Pinpoint the cell where the given text exists, returning its (X, Y) midpoint coordinate. 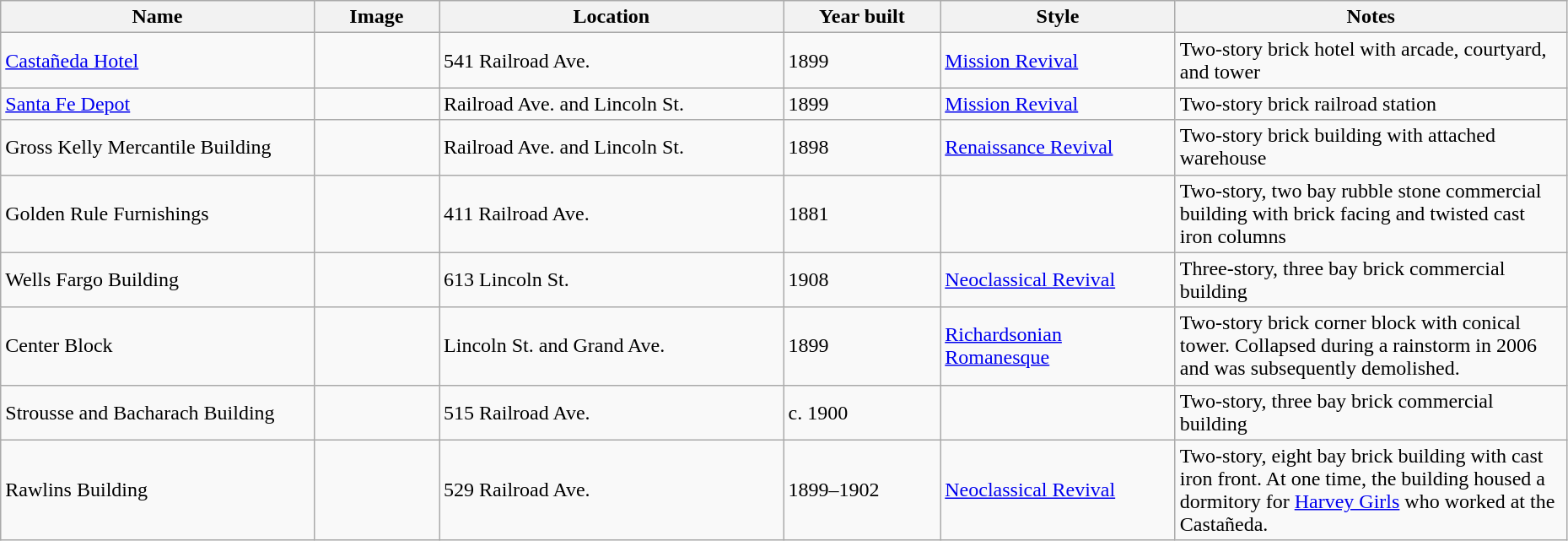
Three-story, three bay brick commercial building (1371, 280)
Two-story brick building with attached warehouse (1371, 147)
613 Lincoln St. (612, 280)
1899–1902 (862, 490)
1881 (862, 214)
Renaissance Revival (1058, 147)
Two-story, two bay rubble stone commercial building with brick facing and twisted cast iron columns (1371, 214)
Center Block (157, 346)
Two-story brick hotel with arcade, courtyard, and tower (1371, 61)
Two-story brick corner block with conical tower. Collapsed during a rainstorm in 2006 and was subsequently demolished. (1371, 346)
Two-story brick railroad station (1371, 104)
Santa Fe Depot (157, 104)
Golden Rule Furnishings (157, 214)
Lincoln St. and Grand Ave. (612, 346)
c. 1900 (862, 412)
Strousse and Bacharach Building (157, 412)
515 Railroad Ave. (612, 412)
541 Railroad Ave. (612, 61)
Gross Kelly Mercantile Building (157, 147)
Style (1058, 17)
Two-story, eight bay brick building with cast iron front. At one time, the building housed a dormitory for Harvey Girls who worked at the Castañeda. (1371, 490)
Wells Fargo Building (157, 280)
Name (157, 17)
Two-story, three bay brick commercial building (1371, 412)
Location (612, 17)
Image (376, 17)
Notes (1371, 17)
1908 (862, 280)
Castañeda Hotel (157, 61)
1898 (862, 147)
411 Railroad Ave. (612, 214)
Year built (862, 17)
Rawlins Building (157, 490)
Richardsonian Romanesque (1058, 346)
529 Railroad Ave. (612, 490)
